Detect which cell encompasses the target text, then output its (X, Y) center coordinate. 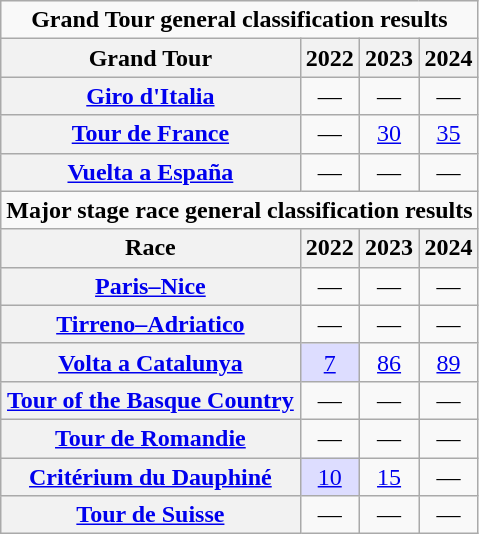
Tour of the Basque Country (150, 400)
Grand Tour (150, 58)
30 (388, 134)
Volta a Catalunya (150, 362)
Paris–Nice (150, 286)
Race (150, 248)
Tour de Suisse (150, 515)
7 (330, 362)
10 (330, 477)
Major stage race general classification results (240, 210)
Tour de Romandie (150, 438)
Tirreno–Adriatico (150, 324)
Giro d'Italia (150, 96)
Tour de France (150, 134)
86 (388, 362)
Vuelta a España (150, 172)
35 (448, 134)
Critérium du Dauphiné (150, 477)
15 (388, 477)
Grand Tour general classification results (240, 20)
89 (448, 362)
